Locate the cell with the specified text and output its [x, y] center coordinate. 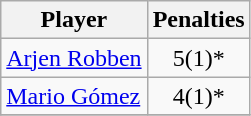
Arjen Robben [74, 58]
Player [74, 20]
Penalties [198, 20]
4(1)* [198, 96]
Mario Gómez [74, 96]
5(1)* [198, 58]
